From the cell containing the given text, extract its center point as [X, Y] coordinate. 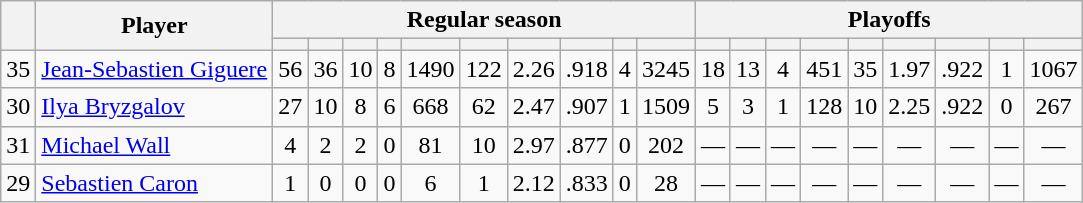
.877 [586, 145]
30 [18, 107]
3 [748, 107]
128 [824, 107]
5 [712, 107]
.918 [586, 69]
267 [1054, 107]
451 [824, 69]
1490 [430, 69]
Ilya Bryzgalov [154, 107]
2.12 [534, 183]
2.47 [534, 107]
Jean-Sebastien Giguere [154, 69]
29 [18, 183]
18 [712, 69]
.833 [586, 183]
2.97 [534, 145]
2.26 [534, 69]
1.97 [910, 69]
1509 [666, 107]
122 [484, 69]
668 [430, 107]
36 [326, 69]
Sebastien Caron [154, 183]
2.25 [910, 107]
62 [484, 107]
28 [666, 183]
Michael Wall [154, 145]
31 [18, 145]
56 [290, 69]
3245 [666, 69]
Player [154, 26]
81 [430, 145]
27 [290, 107]
.907 [586, 107]
Regular season [484, 20]
1067 [1054, 69]
202 [666, 145]
Playoffs [889, 20]
13 [748, 69]
